Determine the [x, y] coordinate at the center of the cell enclosing the given text.  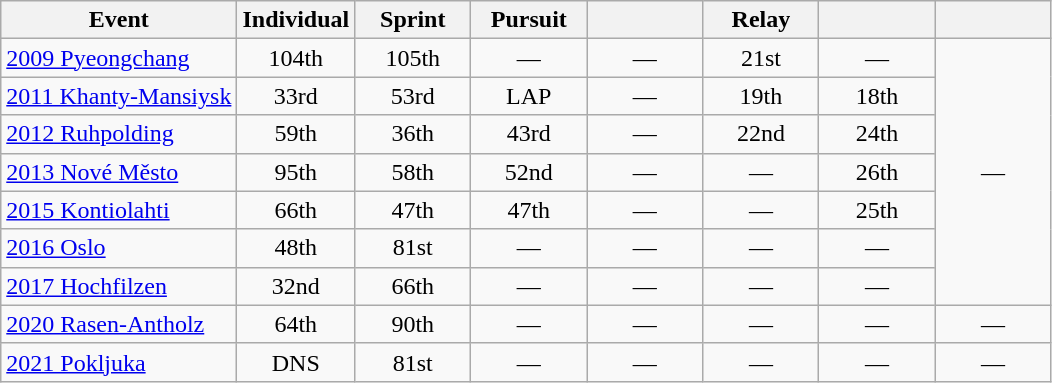
25th [877, 210]
Relay [761, 20]
43rd [529, 134]
32nd [296, 286]
21st [761, 58]
59th [296, 134]
18th [877, 96]
2013 Nové Město [119, 172]
48th [296, 248]
2016 Oslo [119, 248]
105th [413, 58]
2015 Kontiolahti [119, 210]
LAP [529, 96]
95th [296, 172]
19th [761, 96]
53rd [413, 96]
58th [413, 172]
Event [119, 20]
Sprint [413, 20]
36th [413, 134]
2011 Khanty-Mansiysk [119, 96]
Pursuit [529, 20]
Individual [296, 20]
2009 Pyeongchang [119, 58]
64th [296, 324]
90th [413, 324]
DNS [296, 362]
52nd [529, 172]
2021 Pokljuka [119, 362]
24th [877, 134]
26th [877, 172]
2020 Rasen-Antholz [119, 324]
22nd [761, 134]
33rd [296, 96]
104th [296, 58]
2012 Ruhpolding [119, 134]
2017 Hochfilzen [119, 286]
